Output the [x, y] coordinate of the center of the cell containing the given text.  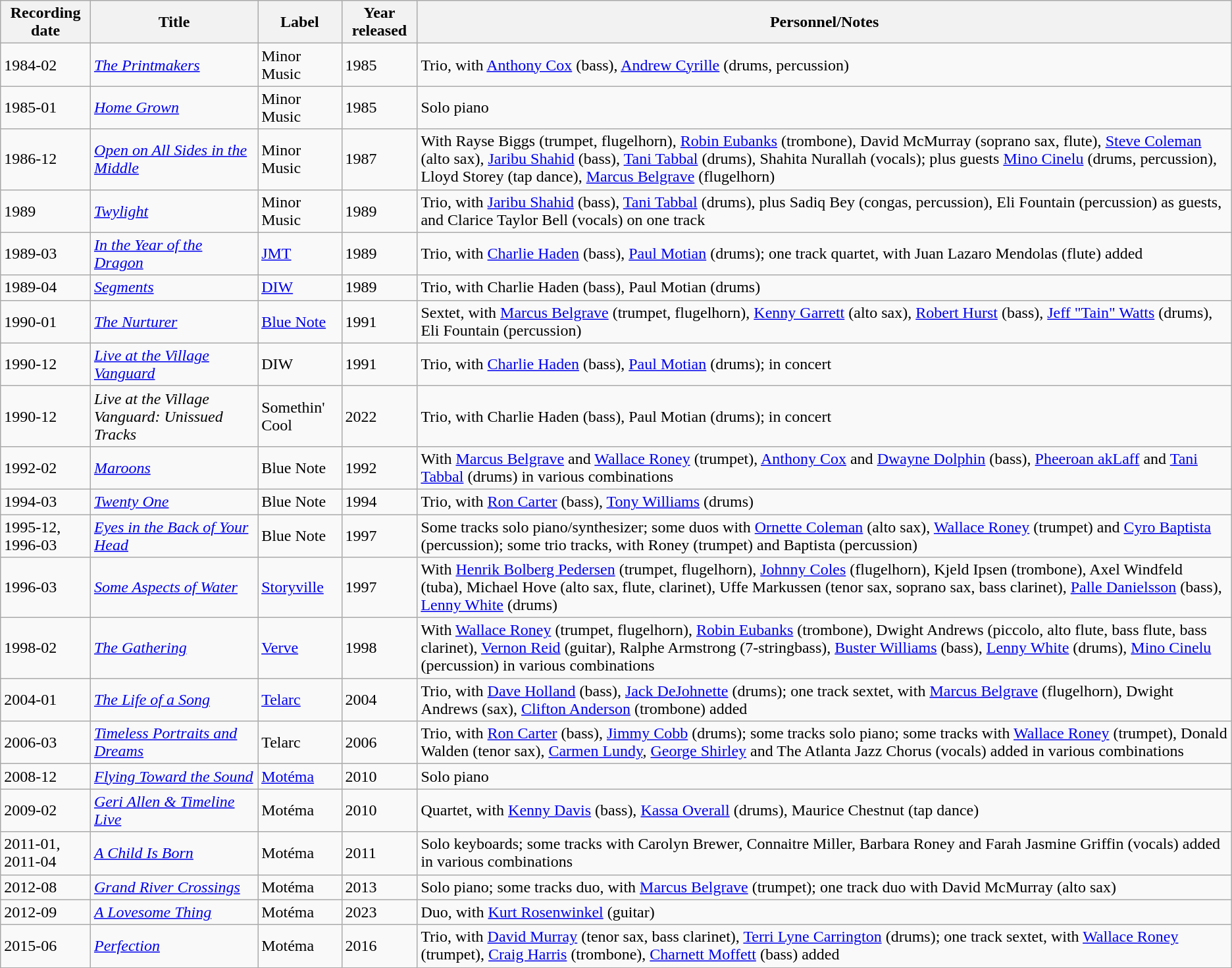
1984-02 [46, 64]
Eyes in the Back of Your Head [174, 536]
2013 [379, 887]
2016 [379, 946]
1998 [379, 648]
Segments [174, 288]
Some Aspects of Water [174, 588]
1989-03 [46, 254]
Verve [300, 648]
Trio, with Ron Carter (bass), Tony Williams (drums) [824, 501]
2011 [379, 853]
Trio, with Anthony Cox (bass), Andrew Cyrille (drums, percussion) [824, 64]
Duo, with Kurt Rosenwinkel (guitar) [824, 912]
JMT [300, 254]
2011-01, 2011-04 [46, 853]
Grand River Crossings [174, 887]
Year released [379, 22]
1992 [379, 467]
1987 [379, 159]
2022 [379, 416]
Trio, with Charlie Haden (bass), Paul Motian (drums) [824, 288]
1998-02 [46, 648]
2008-12 [46, 777]
In the Year of the Dragon [174, 254]
Geri Allen & Timeline Live [174, 811]
Twenty One [174, 501]
2006-03 [46, 742]
1985-01 [46, 108]
1994-03 [46, 501]
1994 [379, 501]
1996-03 [46, 588]
2006 [379, 742]
The Nurturer [174, 321]
1992-02 [46, 467]
Timeless Portraits and Dreams [174, 742]
Solo piano; some tracks duo, with Marcus Belgrave (trumpet); one track duo with David McMurray (alto sax) [824, 887]
1986-12 [46, 159]
Twylight [174, 211]
The Life of a Song [174, 700]
2012-08 [46, 887]
Label [300, 22]
Storyville [300, 588]
Flying Toward the Sound [174, 777]
Solo keyboards; some tracks with Carolyn Brewer, Connaitre Miller, Barbara Roney and Farah Jasmine Griffin (vocals) added in various combinations [824, 853]
Maroons [174, 467]
The Printmakers [174, 64]
1989-04 [46, 288]
2015-06 [46, 946]
Live at the Village Vanguard [174, 365]
2023 [379, 912]
2004-01 [46, 700]
Open on All Sides in the Middle [174, 159]
2012-09 [46, 912]
Home Grown [174, 108]
Quartet, with Kenny Davis (bass), Kassa Overall (drums), Maurice Chestnut (tap dance) [824, 811]
1990-01 [46, 321]
Recording date [46, 22]
Somethin' Cool [300, 416]
Title [174, 22]
Personnel/Notes [824, 22]
Live at the Village Vanguard: Unissued Tracks [174, 416]
Trio, with Charlie Haden (bass), Paul Motian (drums); one track quartet, with Juan Lazaro Mendolas (flute) added [824, 254]
2004 [379, 700]
Perfection [174, 946]
A Lovesome Thing [174, 912]
A Child Is Born [174, 853]
2009-02 [46, 811]
1995-12, 1996-03 [46, 536]
The Gathering [174, 648]
